For the text-containing cell, return its midpoint in [x, y] coordinate format. 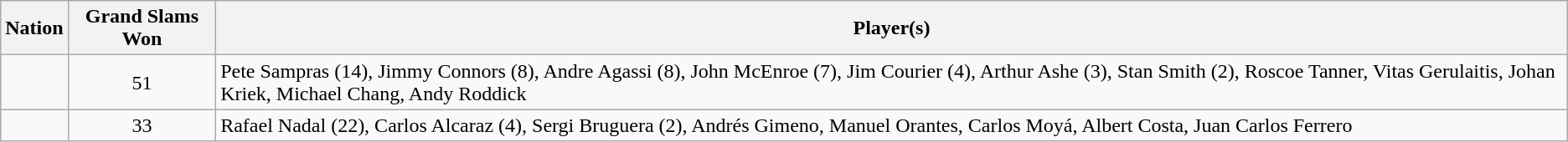
Nation [34, 28]
51 [142, 82]
Rafael Nadal (22), Carlos Alcaraz (4), Sergi Bruguera (2), Andrés Gimeno, Manuel Orantes, Carlos Moyá, Albert Costa, Juan Carlos Ferrero [892, 125]
Player(s) [892, 28]
Grand Slams Won [142, 28]
33 [142, 125]
